Detect which cell encompasses the target text, then output its [x, y] center coordinate. 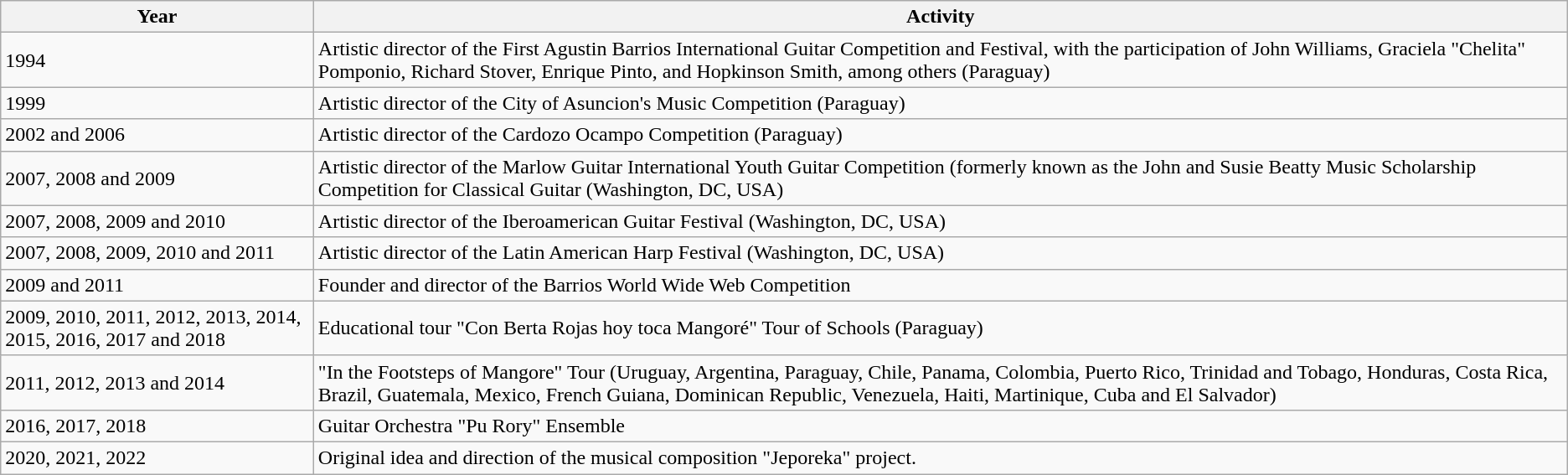
Original idea and direction of the musical composition "Jeporeka" project. [940, 457]
Artistic director of the Iberoamerican Guitar Festival (Washington, DC, USA) [940, 221]
Founder and director of the Barrios World Wide Web Competition [940, 285]
Year [157, 17]
1994 [157, 60]
Educational tour "Con Berta Rojas hoy toca Mangoré" Tour of Schools (Paraguay) [940, 328]
2007, 2008, 2009 and 2010 [157, 221]
Artistic director of the Latin American Harp Festival (Washington, DC, USA) [940, 253]
2007, 2008, 2009, 2010 and 2011 [157, 253]
2020, 2021, 2022 [157, 457]
2007, 2008 and 2009 [157, 178]
2002 and 2006 [157, 135]
Guitar Orchestra "Pu Rory" Ensemble [940, 426]
Artistic director of the City of Asuncion's Music Competition (Paraguay) [940, 103]
Artistic director of the Cardozo Ocampo Competition (Paraguay) [940, 135]
2009, 2010, 2011, 2012, 2013, 2014, 2015, 2016, 2017 and 2018 [157, 328]
2016, 2017, 2018 [157, 426]
2011, 2012, 2013 and 2014 [157, 382]
Activity [940, 17]
1999 [157, 103]
2009 and 2011 [157, 285]
